Identify which cell holds the provided text, then report its (x, y) central coordinate. 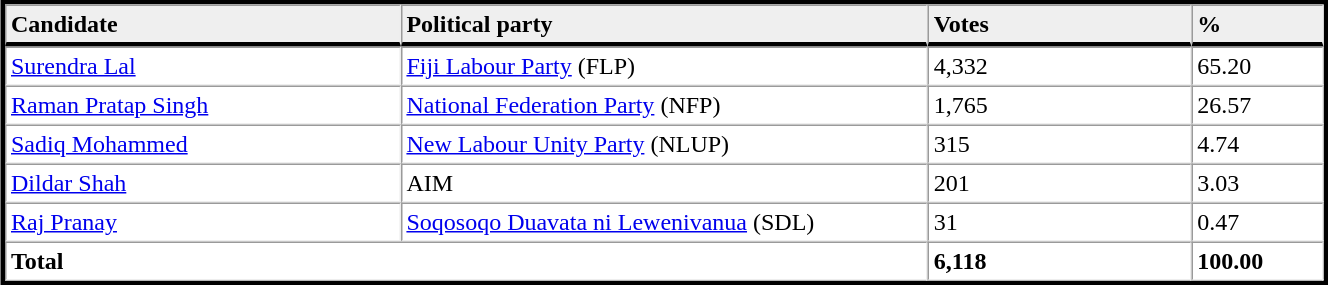
National Federation Party (NFP) (664, 106)
4.74 (1257, 144)
0.47 (1257, 222)
26.57 (1257, 106)
Votes (1060, 25)
1,765 (1060, 106)
Total (466, 262)
Candidate (202, 25)
Raj Pranay (202, 222)
Soqosoqo Duavata ni Lewenivanua (SDL) (664, 222)
65.20 (1257, 66)
6,118 (1060, 262)
4,332 (1060, 66)
100.00 (1257, 262)
3.03 (1257, 184)
Dildar Shah (202, 184)
Raman Pratap Singh (202, 106)
201 (1060, 184)
Sadiq Mohammed (202, 144)
% (1257, 25)
Fiji Labour Party (FLP) (664, 66)
31 (1060, 222)
Surendra Lal (202, 66)
315 (1060, 144)
AIM (664, 184)
Political party (664, 25)
New Labour Unity Party (NLUP) (664, 144)
